Extract the (X, Y) coordinate from the center of the cell holding the provided text.  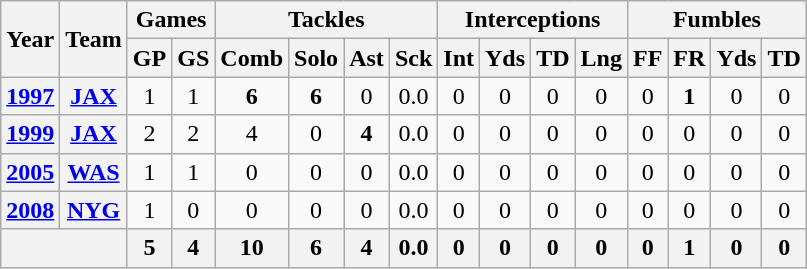
FR (690, 58)
NYG (94, 210)
10 (252, 248)
Lng (601, 58)
GP (149, 58)
1997 (30, 96)
Ast (367, 58)
Fumbles (716, 20)
Solo (316, 58)
GS (194, 58)
Sck (413, 58)
Int (459, 58)
Comb (252, 58)
2005 (30, 172)
1999 (30, 134)
Interceptions (533, 20)
Team (94, 39)
2008 (30, 210)
WAS (94, 172)
Tackles (326, 20)
FF (647, 58)
5 (149, 248)
Year (30, 39)
Games (170, 20)
